Extract the [X, Y] coordinate from the center of the cell holding the provided text.  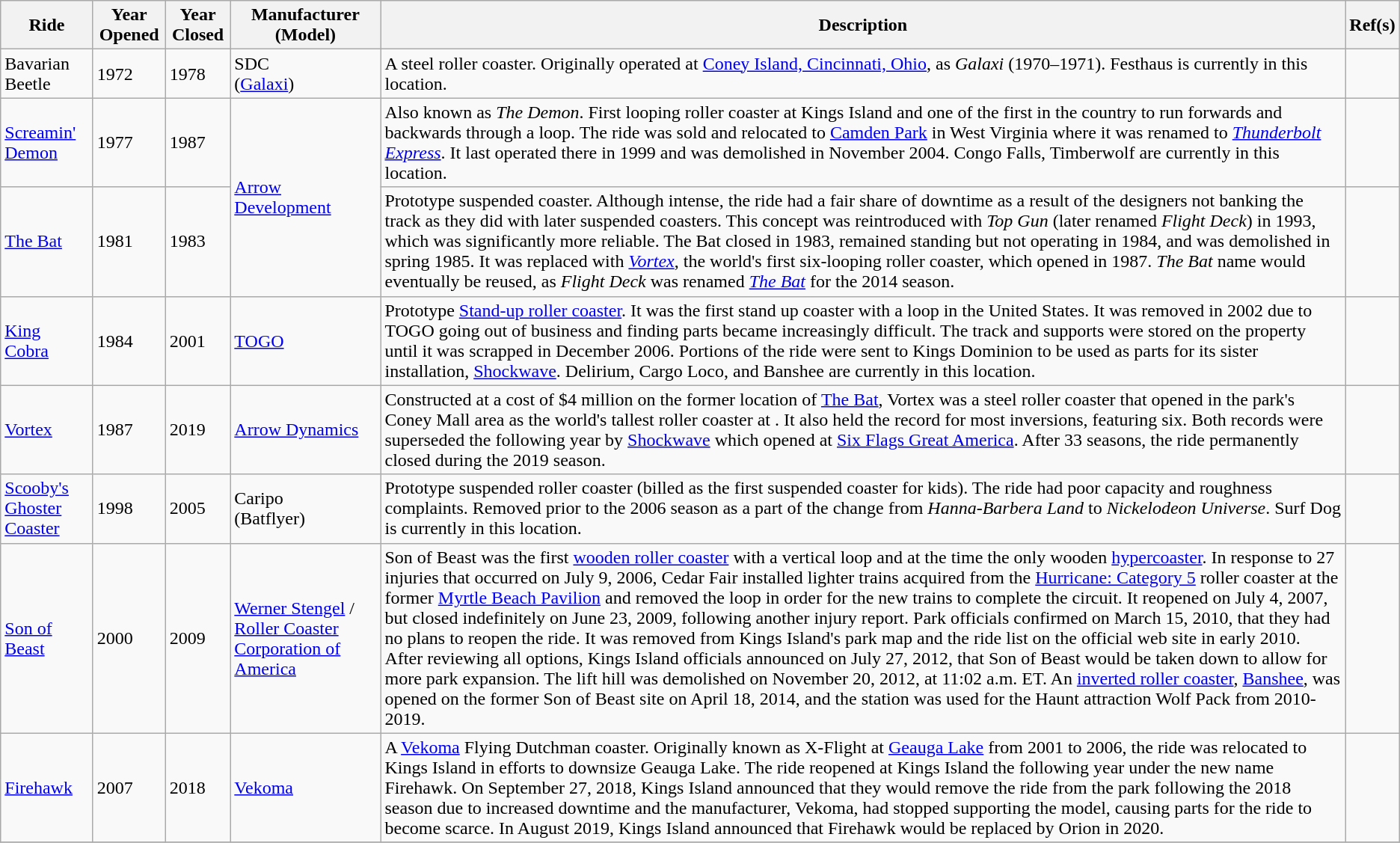
2009 [197, 638]
Arrow Development [305, 197]
SDC(Galaxi) [305, 73]
1972 [129, 73]
Vortex [46, 429]
1983 [197, 242]
2005 [197, 509]
Manufacturer(Model) [305, 25]
Arrow Dynamics [305, 429]
1977 [129, 142]
Werner Stengel / Roller Coaster Corporation of America [305, 638]
1978 [197, 73]
Year Opened [129, 25]
Scooby's Ghoster Coaster [46, 509]
1998 [129, 509]
King Cobra [46, 341]
Bavarian Beetle [46, 73]
2007 [129, 788]
TOGO [305, 341]
2001 [197, 341]
1981 [129, 242]
Ride [46, 25]
A steel roller coaster. Originally operated at Coney Island, Cincinnati, Ohio, as Galaxi (1970–1971). Festhaus is currently in this location. [863, 73]
1984 [129, 341]
2019 [197, 429]
The Bat [46, 242]
Description [863, 25]
Firehawk [46, 788]
Caripo(Batflyer) [305, 509]
Ref(s) [1372, 25]
Year Closed [197, 25]
Son of Beast [46, 638]
Screamin' Demon [46, 142]
Vekoma [305, 788]
2018 [197, 788]
2000 [129, 638]
